From the cell containing the given text, extract its center point as (x, y) coordinate. 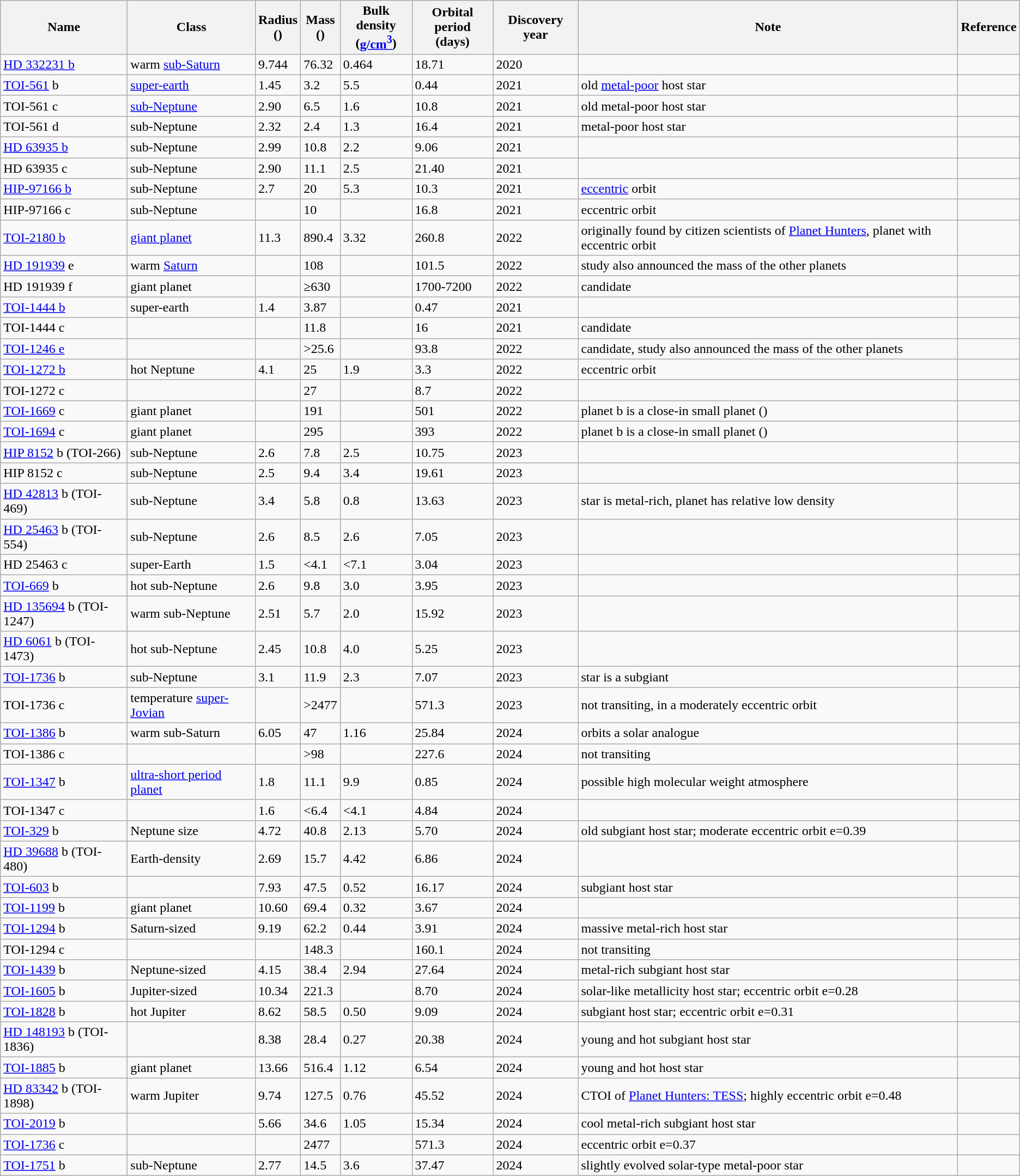
1.9 (376, 369)
eccentric orbit e=0.37 (768, 1144)
3.1 (278, 677)
ultra-short period planet (192, 782)
1700-7200 (452, 287)
HIP 8152 c (64, 473)
HD 25463 b (TOI-554) (64, 537)
25 (320, 369)
TOI-1828 b (64, 1012)
<6.4 (320, 810)
11.9 (320, 677)
11.3 (278, 237)
star is a subgiant (768, 677)
16.17 (452, 887)
4.72 (278, 831)
0.464 (376, 64)
TOI-1347 b (64, 782)
super-Earth (192, 565)
TOI-2019 b (64, 1124)
27.64 (452, 970)
1.45 (278, 85)
9.8 (320, 586)
TOI-1751 b (64, 1165)
5.25 (452, 649)
2.99 (278, 148)
Name (64, 27)
2.4 (320, 126)
old subgiant host star; moderate eccentric orbit e=0.39 (768, 831)
TOI-1294 c (64, 949)
7.05 (452, 537)
8.7 (452, 390)
TOI-1386 b (64, 733)
study also announced the mass of the other planets (768, 266)
HIP-97166 c (64, 210)
TOI-561 c (64, 106)
3.2 (320, 85)
10.3 (452, 189)
TOI-2180 b (64, 237)
Class (192, 27)
TOI-1246 e (64, 349)
1.16 (376, 733)
TOI-1669 c (64, 411)
HD 25463 c (64, 565)
20 (320, 189)
0.47 (452, 307)
metal-poor host star (768, 126)
Jupiter-sized (192, 991)
76.32 (320, 64)
TOI-1386 c (64, 754)
TOI-1605 b (64, 991)
393 (452, 431)
HD 6061 b (TOI-1473) (64, 649)
HIP-97166 b (64, 189)
2020 (536, 64)
7.07 (452, 677)
5.66 (278, 1124)
28.4 (320, 1039)
37.47 (452, 1165)
metal-rich subgiant host star (768, 970)
62.2 (320, 929)
47 (320, 733)
16 (452, 328)
191 (320, 411)
Neptune-sized (192, 970)
13.66 (278, 1068)
0.76 (376, 1096)
2.45 (278, 649)
HD 39688 b (TOI-480) (64, 858)
<7.1 (376, 565)
Saturn-sized (192, 929)
7.93 (278, 887)
Mass() (320, 27)
3.67 (452, 907)
warm sub-Neptune (192, 613)
3.87 (320, 307)
solar-like metallicity host star; eccentric orbit e=0.28 (768, 991)
not transiting, in a moderately eccentric orbit (768, 705)
20.38 (452, 1039)
cool metal-rich subgiant host star (768, 1124)
Note (768, 27)
TOI-1272 c (64, 390)
16.4 (452, 126)
Discovery year (536, 27)
38.4 (320, 970)
possible high molecular weight atmosphere (768, 782)
3.32 (376, 237)
TOI-1199 b (64, 907)
TOI-1885 b (64, 1068)
69.4 (320, 907)
6.86 (452, 858)
45.52 (452, 1096)
HD 148193 b (TOI-1836) (64, 1039)
3.95 (452, 586)
5.3 (376, 189)
Bulk density(g/cm3) (376, 27)
TOI-1444 b (64, 307)
5.8 (320, 501)
27 (320, 390)
HD 135694 b (TOI-1247) (64, 613)
890.4 (320, 237)
warm Saturn (192, 266)
3.0 (376, 586)
221.3 (320, 991)
9.06 (452, 148)
6.54 (452, 1068)
93.8 (452, 349)
1.8 (278, 782)
5.7 (320, 613)
160.1 (452, 949)
501 (452, 411)
2.3 (376, 677)
TOI-1444 c (64, 328)
≥630 (320, 287)
0.32 (376, 907)
HD 63935 c (64, 168)
10.34 (278, 991)
2.32 (278, 126)
orbits a solar analogue (768, 733)
3.04 (452, 565)
8.5 (320, 537)
CTOI of Planet Hunters: TESS; highly eccentric orbit e=0.48 (768, 1096)
1.05 (376, 1124)
7.8 (320, 452)
3.6 (376, 1165)
3.91 (452, 929)
originally found by citizen scientists of Planet Hunters, planet with eccentric orbit (768, 237)
108 (320, 266)
9.19 (278, 929)
6.05 (278, 733)
HD 332231 b (64, 64)
TOI-329 b (64, 831)
4.84 (452, 810)
slightly evolved solar-type metal-poor star (768, 1165)
star is metal-rich, planet has relative low density (768, 501)
4.15 (278, 970)
hot Jupiter (192, 1012)
1.4 (278, 307)
subgiant host star; eccentric orbit e=0.31 (768, 1012)
TOI-1294 b (64, 929)
16.8 (452, 210)
warm Jupiter (192, 1096)
15.7 (320, 858)
1.3 (376, 126)
2.0 (376, 613)
>25.6 (320, 349)
5.70 (452, 831)
8.38 (278, 1039)
Radius() (278, 27)
260.8 (452, 237)
young and hot host star (768, 1068)
HIP 8152 b (TOI-266) (64, 452)
9.09 (452, 1012)
HD 42813 b (TOI-469) (64, 501)
9.744 (278, 64)
2.77 (278, 1165)
19.61 (452, 473)
127.5 (320, 1096)
2477 (320, 1144)
34.6 (320, 1124)
4.42 (376, 858)
TOI-1439 b (64, 970)
10 (320, 210)
temperature super-Jovian (192, 705)
>98 (320, 754)
8.70 (452, 991)
14.5 (320, 1165)
9.74 (278, 1096)
10.60 (278, 907)
TOI-1347 c (64, 810)
Orbital period(days) (452, 27)
Neptune size (192, 831)
TOI-561 b (64, 85)
0.27 (376, 1039)
6.5 (320, 106)
HD 191939 e (64, 266)
101.5 (452, 266)
4.1 (278, 369)
15.92 (452, 613)
15.34 (452, 1124)
TOI-1694 c (64, 431)
4.0 (376, 649)
295 (320, 431)
8.62 (278, 1012)
TOI-1736 b (64, 677)
58.5 (320, 1012)
11.8 (320, 328)
TOI-561 d (64, 126)
227.6 (452, 754)
516.4 (320, 1068)
massive metal-rich host star (768, 929)
TOI-1272 b (64, 369)
9.4 (320, 473)
2.94 (376, 970)
0.50 (376, 1012)
2.2 (376, 148)
0.52 (376, 887)
hot Neptune (192, 369)
2.7 (278, 189)
0.85 (452, 782)
candidate, study also announced the mass of the other planets (768, 349)
5.5 (376, 85)
1.12 (376, 1068)
10.75 (452, 452)
9.9 (376, 782)
>2477 (320, 705)
0.8 (376, 501)
148.3 (320, 949)
TOI-603 b (64, 887)
2.13 (376, 831)
47.5 (320, 887)
1.5 (278, 565)
HD 63935 b (64, 148)
40.8 (320, 831)
Earth-density (192, 858)
13.63 (452, 501)
21.40 (452, 168)
2.69 (278, 858)
HD 83342 b (TOI-1898) (64, 1096)
25.84 (452, 733)
3.3 (452, 369)
2.51 (278, 613)
young and hot subgiant host star (768, 1039)
18.71 (452, 64)
HD 191939 f (64, 287)
TOI-669 b (64, 586)
Reference (988, 27)
subgiant host star (768, 887)
